Determine the [X, Y] coordinate at the center of the cell enclosing the given text.  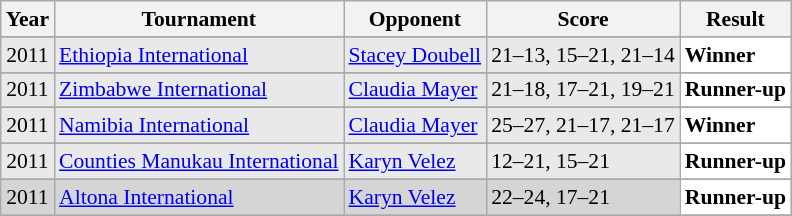
12–21, 15–21 [583, 162]
Altona International [199, 197]
25–27, 21–17, 21–17 [583, 126]
Zimbabwe International [199, 90]
Namibia International [199, 126]
21–13, 15–21, 21–14 [583, 55]
Result [736, 19]
21–18, 17–21, 19–21 [583, 90]
Stacey Doubell [416, 55]
22–24, 17–21 [583, 197]
Ethiopia International [199, 55]
Score [583, 19]
Counties Manukau International [199, 162]
Year [28, 19]
Tournament [199, 19]
Opponent [416, 19]
